Output the [x, y] coordinate of the center of the cell containing the given text.  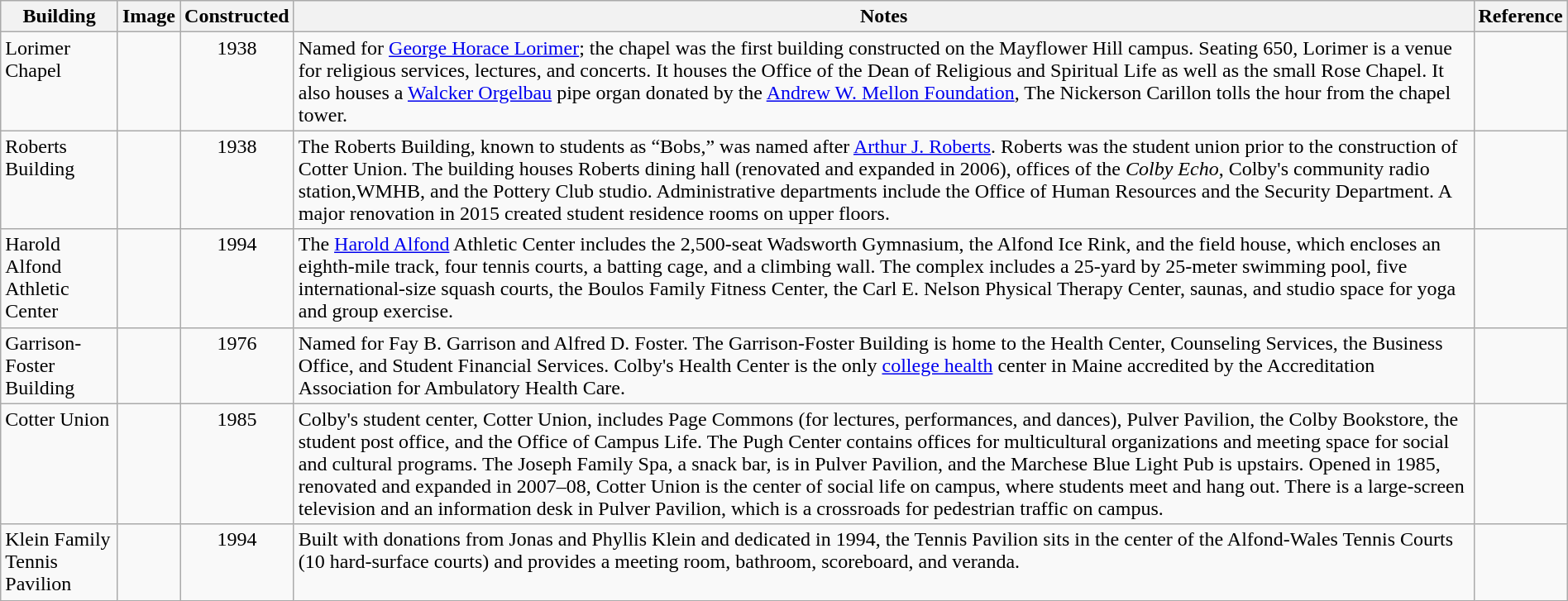
Roberts Building [60, 180]
Reference [1520, 17]
Building [60, 17]
Garrison-Foster Building [60, 365]
1985 [237, 464]
Image [149, 17]
Klein Family Tennis Pavilion [60, 562]
Cotter Union [60, 464]
Lorimer Chapel [60, 81]
Harold Alfond Athletic Center [60, 278]
Notes [883, 17]
1976 [237, 365]
Constructed [237, 17]
